Search for the cell housing the specified text and yield its (x, y) center coordinate. 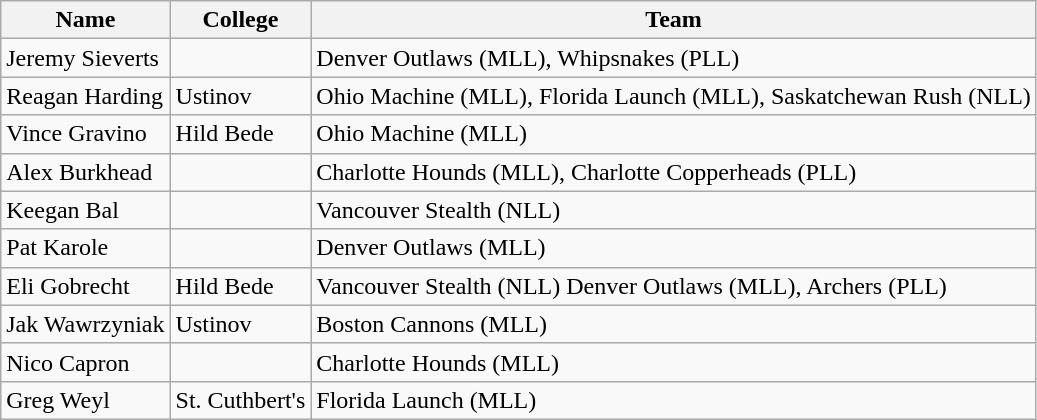
Reagan Harding (86, 96)
Vancouver Stealth (NLL) Denver Outlaws (MLL), Archers (PLL) (674, 286)
Team (674, 20)
Boston Cannons (MLL) (674, 324)
Ohio Machine (MLL) (674, 134)
Eli Gobrecht (86, 286)
Alex Burkhead (86, 172)
Keegan Bal (86, 210)
Greg Weyl (86, 400)
Charlotte Hounds (MLL), Charlotte Copperheads (PLL) (674, 172)
St. Cuthbert's (240, 400)
College (240, 20)
Denver Outlaws (MLL), Whipsnakes (PLL) (674, 58)
Jak Wawrzyniak (86, 324)
Jeremy Sieverts (86, 58)
Ohio Machine (MLL), Florida Launch (MLL), Saskatchewan Rush (NLL) (674, 96)
Denver Outlaws (MLL) (674, 248)
Pat Karole (86, 248)
Nico Capron (86, 362)
Vancouver Stealth (NLL) (674, 210)
Charlotte Hounds (MLL) (674, 362)
Florida Launch (MLL) (674, 400)
Vince Gravino (86, 134)
Name (86, 20)
